Find where the given text appears and provide that cell's center as (x, y) coordinate. 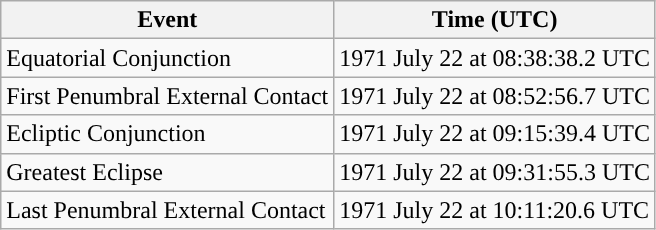
Ecliptic Conjunction (168, 134)
Last Penumbral External Contact (168, 210)
1971 July 22 at 09:15:39.4 UTC (495, 134)
1971 July 22 at 10:11:20.6 UTC (495, 210)
Time (UTC) (495, 20)
Equatorial Conjunction (168, 58)
1971 July 22 at 09:31:55.3 UTC (495, 172)
First Penumbral External Contact (168, 96)
Greatest Eclipse (168, 172)
Event (168, 20)
1971 July 22 at 08:52:56.7 UTC (495, 96)
1971 July 22 at 08:38:38.2 UTC (495, 58)
